Capture the cell that displays the provided text and extract its [x, y] central coordinate. 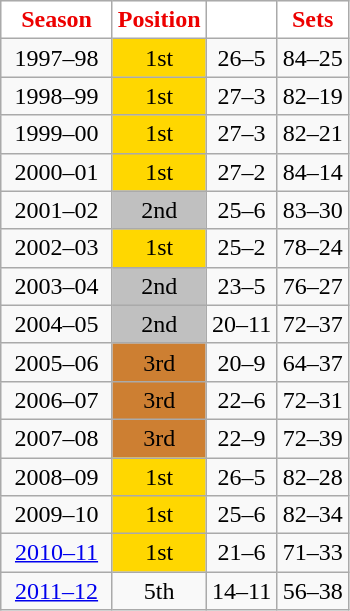
83–30 [312, 210]
56–38 [312, 591]
2006–07 [57, 400]
22–6 [242, 400]
72–31 [312, 400]
72–39 [312, 438]
2009–10 [57, 515]
14–11 [242, 591]
82–21 [312, 134]
2005–06 [57, 362]
82–34 [312, 515]
1997–98 [57, 58]
84–14 [312, 172]
2011–12 [57, 591]
22–9 [242, 438]
2000–01 [57, 172]
2001–02 [57, 210]
2007–08 [57, 438]
20–9 [242, 362]
1998–99 [57, 96]
78–24 [312, 248]
72–37 [312, 324]
82–19 [312, 96]
25–2 [242, 248]
2010–11 [57, 553]
71–33 [312, 553]
2002–03 [57, 248]
21–6 [242, 553]
5th [159, 591]
82–28 [312, 477]
84–25 [312, 58]
23–5 [242, 286]
Position [159, 20]
1999–00 [57, 134]
2004–05 [57, 324]
Sets [312, 20]
27–2 [242, 172]
20–11 [242, 324]
2008–09 [57, 477]
64–37 [312, 362]
Season [57, 20]
2003–04 [57, 286]
76–27 [312, 286]
